Search for the cell housing the specified text and yield its [x, y] center coordinate. 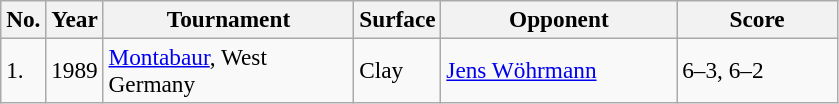
Surface [398, 19]
No. [24, 19]
Tournament [228, 19]
Score [758, 19]
Year [74, 19]
6–3, 6–2 [758, 70]
Jens Wöhrmann [559, 70]
Montabaur, West Germany [228, 70]
1989 [74, 70]
Opponent [559, 19]
Clay [398, 70]
1. [24, 70]
